Return the (x, y) coordinate for the center point of the cell that contains the specified text.  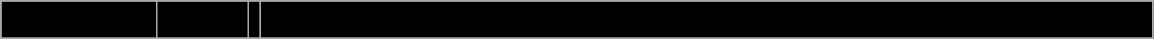
Jenna Buglioni (79, 20)
Named to Tournament All-Star Team at the 2020 IIHF U18 Women's World Championships (706, 20)
Forward (202, 20)
